From the cell containing the given text, extract its center point as (X, Y) coordinate. 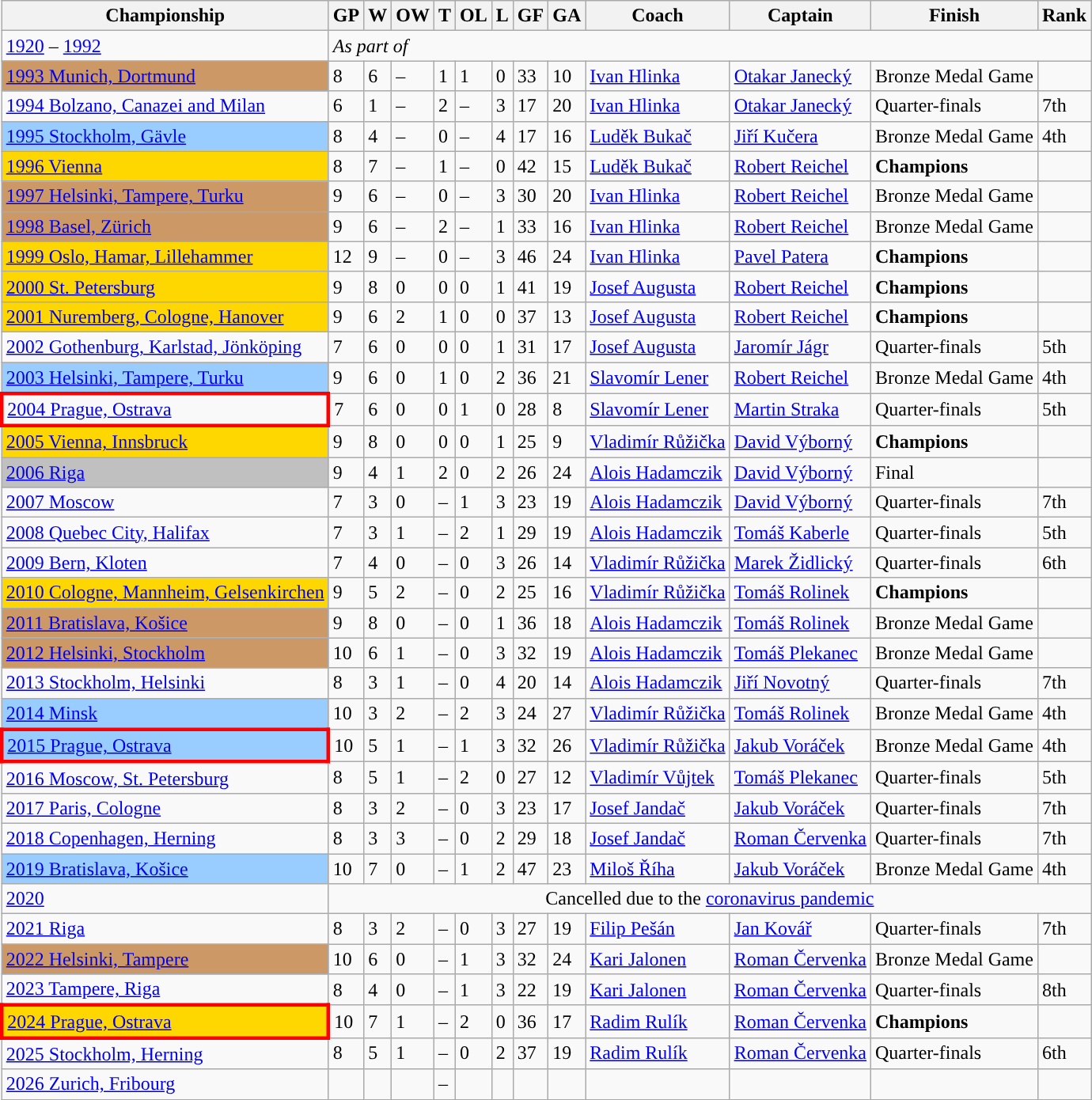
1997 Helsinki, Tampere, Turku (165, 196)
2007 Moscow (165, 503)
8th (1064, 990)
Jiří Novotný (800, 683)
1995 Stockholm, Gävle (165, 136)
2008 Quebec City, Halifax (165, 533)
15 (567, 166)
41 (530, 286)
OW (413, 16)
Martin Straka (800, 410)
OL (474, 16)
2019 Bratislava, Košice (165, 868)
31 (530, 347)
2021 Riga (165, 929)
2022 Helsinki, Tampere (165, 959)
T (445, 16)
L (502, 16)
42 (530, 166)
22 (530, 990)
Finish (954, 16)
2011 Bratislava, Košice (165, 623)
2026 Zurich, Fribourg (165, 1084)
Championship (165, 16)
30 (530, 196)
2015 Prague, Ostrava (165, 745)
Vladimír Vůjtek (658, 778)
46 (530, 256)
13 (567, 317)
Coach (658, 16)
2016 Moscow, St. Petersburg (165, 778)
2010 Cologne, Mannheim, Gelsenkirchen (165, 593)
GF (530, 16)
2017 Paris, Cologne (165, 808)
Final (954, 472)
2020 (165, 899)
GP (346, 16)
2018 Copenhagen, Herning (165, 838)
GA (567, 16)
2006 Riga (165, 472)
Cancelled due to the coronavirus pandemic (709, 899)
47 (530, 868)
2004 Prague, Ostrava (165, 410)
1920 – 1992 (165, 46)
Jan Kovář (800, 929)
1998 Basel, Zürich (165, 226)
1993 Munich, Dortmund (165, 76)
Captain (800, 16)
Marek Židlický (800, 563)
2005 Vienna, Innsbruck (165, 442)
Jiří Kučera (800, 136)
W (378, 16)
Tomáš Kaberle (800, 533)
2009 Bern, Kloten (165, 563)
1996 Vienna (165, 166)
2003 Helsinki, Tampere, Turku (165, 378)
Rank (1064, 16)
2000 St. Petersburg (165, 286)
1999 Oslo, Hamar, Lillehammer (165, 256)
Pavel Patera (800, 256)
1994 Bolzano, Canazei and Milan (165, 106)
As part of (709, 46)
2014 Minsk (165, 714)
Filip Pešán (658, 929)
Jaromír Jágr (800, 347)
Miloš Říha (658, 868)
28 (530, 410)
2024 Prague, Ostrava (165, 1021)
21 (567, 378)
2001 Nuremberg, Cologne, Hanover (165, 317)
2002 Gothenburg, Karlstad, Jönköping (165, 347)
2023 Tampere, Riga (165, 990)
2013 Stockholm, Helsinki (165, 683)
2012 Helsinki, Stockholm (165, 653)
2025 Stockholm, Herning (165, 1053)
